Find where the given text appears and provide that cell's center as (X, Y) coordinate. 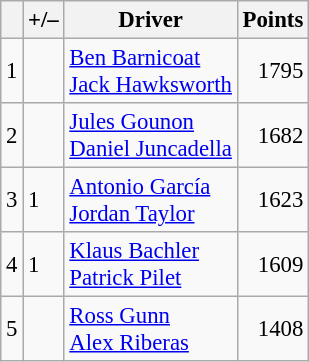
1408 (272, 330)
3 (12, 200)
Ben Barnicoat Jack Hawksworth (150, 72)
Antonio García Jordan Taylor (150, 200)
Points (272, 20)
2 (12, 136)
1609 (272, 264)
1623 (272, 200)
Ross Gunn Alex Riberas (150, 330)
Klaus Bachler Patrick Pilet (150, 264)
5 (12, 330)
1795 (272, 72)
Driver (150, 20)
1682 (272, 136)
+/– (44, 20)
Jules Gounon Daniel Juncadella (150, 136)
4 (12, 264)
